Search for the cell housing the specified text and yield its (X, Y) center coordinate. 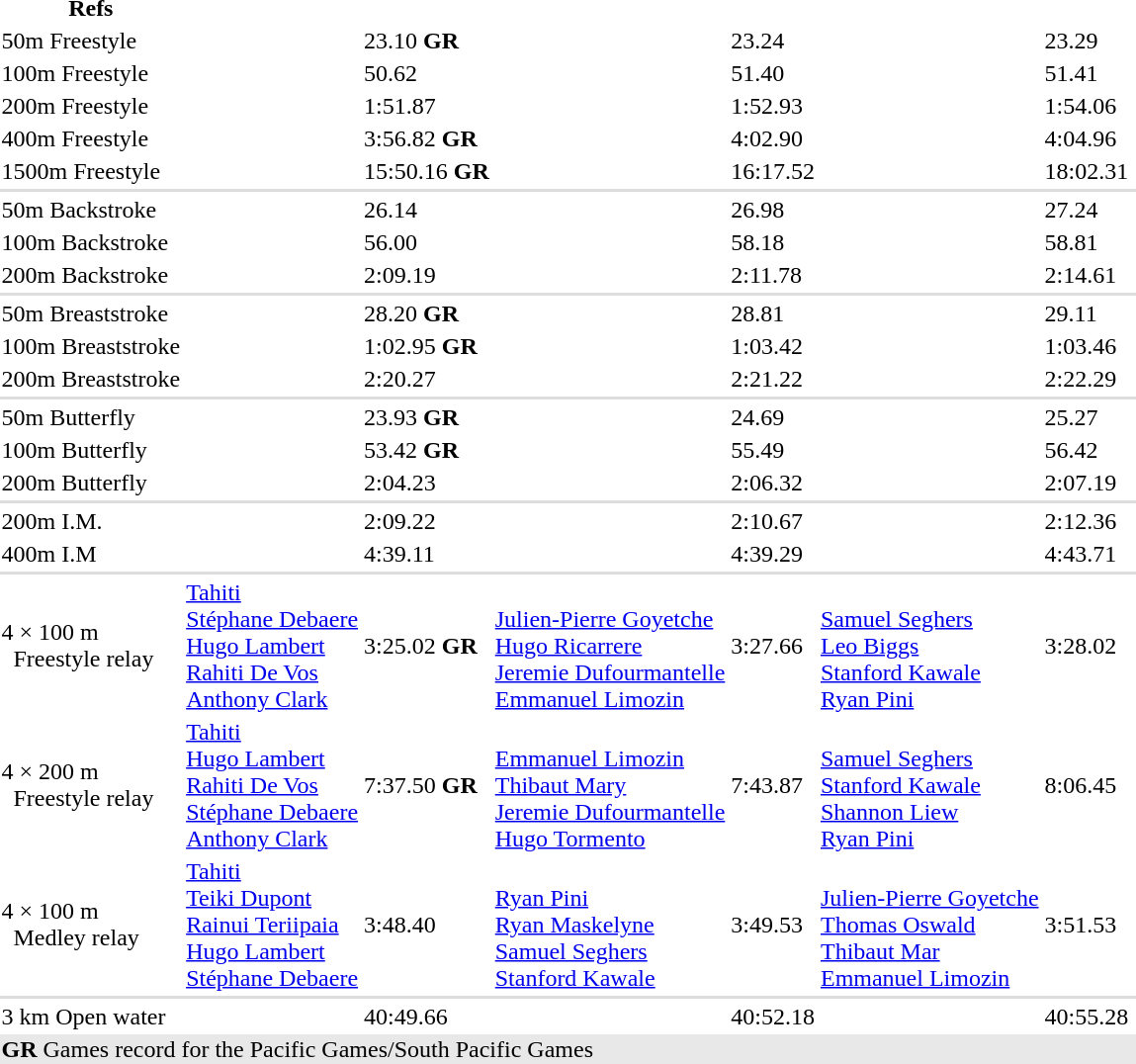
Julien-Pierre GoyetcheThomas OswaldThibaut MarEmmanuel Limozin (929, 925)
23.93 GR (427, 417)
3:56.82 GR (427, 138)
1:54.06 (1087, 106)
100m Freestyle (91, 73)
2:22.29 (1087, 379)
3:27.66 (773, 646)
2:10.67 (773, 521)
2:07.19 (1087, 483)
27.24 (1087, 210)
8:06.45 (1087, 785)
7:37.50 GR (427, 785)
200m Butterfly (91, 483)
4:43.71 (1087, 554)
18:02.31 (1087, 171)
50m Breaststroke (91, 313)
24.69 (773, 417)
Julien-Pierre GoyetcheHugo RicarrereJeremie DufourmantelleEmmanuel Limozin (610, 646)
200m I.M. (91, 521)
53.42 GR (427, 450)
100m Breaststroke (91, 346)
2:06.32 (773, 483)
2:04.23 (427, 483)
400m Freestyle (91, 138)
29.11 (1087, 313)
28.20 GR (427, 313)
4 × 200 m Freestyle relay (91, 785)
55.49 (773, 450)
58.18 (773, 242)
2:12.36 (1087, 521)
50m Backstroke (91, 210)
2:11.78 (773, 275)
200m Freestyle (91, 106)
40:49.66 (427, 1017)
1500m Freestyle (91, 171)
58.81 (1087, 242)
7:43.87 (773, 785)
3:48.40 (427, 925)
3:25.02 GR (427, 646)
3:28.02 (1087, 646)
2:09.22 (427, 521)
Samuel SeghersLeo BiggsStanford KawaleRyan Pini (929, 646)
200m Breaststroke (91, 379)
23.10 GR (427, 41)
1:03.46 (1087, 346)
51.41 (1087, 73)
2:20.27 (427, 379)
4:39.11 (427, 554)
4:39.29 (773, 554)
1:02.95 GR (427, 346)
23.29 (1087, 41)
25.27 (1087, 417)
Ryan PiniRyan MaskelyneSamuel SeghersStanford Kawale (610, 925)
16:17.52 (773, 171)
4:04.96 (1087, 138)
4:02.90 (773, 138)
40:52.18 (773, 1017)
3:49.53 (773, 925)
28.81 (773, 313)
2:21.22 (773, 379)
51.40 (773, 73)
1:52.93 (773, 106)
26.98 (773, 210)
1:51.87 (427, 106)
26.14 (427, 210)
Emmanuel LimozinThibaut MaryJeremie DufourmantelleHugo Tormento (610, 785)
4 × 100 m Freestyle relay (91, 646)
56.00 (427, 242)
50m Butterfly (91, 417)
200m Backstroke (91, 275)
23.24 (773, 41)
4 × 100 m Medley relay (91, 925)
TahitiHugo LambertRahiti De VosStéphane DebaereAnthony Clark (273, 785)
GR Games record for the Pacific Games/South Pacific Games (568, 1049)
2:14.61 (1087, 275)
TahitiTeiki DupontRainui TeriipaiaHugo LambertStéphane Debaere (273, 925)
TahitiStéphane DebaereHugo LambertRahiti De VosAnthony Clark (273, 646)
3:51.53 (1087, 925)
2:09.19 (427, 275)
15:50.16 GR (427, 171)
40:55.28 (1087, 1017)
50m Freestyle (91, 41)
50.62 (427, 73)
100m Butterfly (91, 450)
400m I.M (91, 554)
Samuel SeghersStanford KawaleShannon LiewRyan Pini (929, 785)
56.42 (1087, 450)
100m Backstroke (91, 242)
1:03.42 (773, 346)
3 km Open water (91, 1017)
